Return the (X, Y) coordinate for the center point of the cell that contains the specified text.  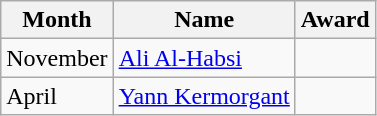
Ali Al-Habsi (204, 58)
Name (204, 20)
Award (335, 20)
Yann Kermorgant (204, 96)
Month (57, 20)
November (57, 58)
April (57, 96)
